Output the (x, y) coordinate of the center of the cell containing the given text.  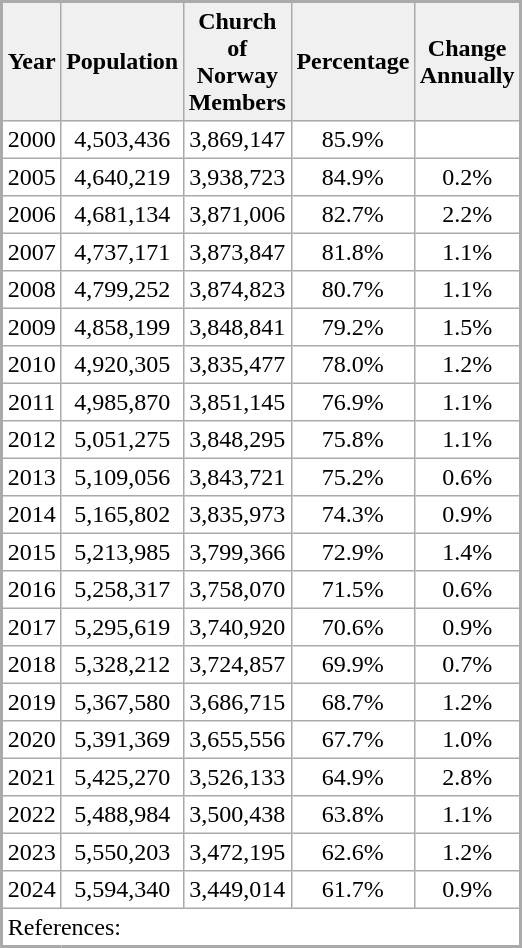
5,109,056 (122, 477)
2009 (32, 327)
2011 (32, 402)
3,874,823 (237, 290)
2020 (32, 740)
Change Annually (468, 62)
3,758,070 (237, 590)
70.6% (352, 627)
68.7% (352, 702)
63.8% (352, 815)
5,165,802 (122, 515)
3,851,145 (237, 402)
2010 (32, 365)
2022 (32, 815)
0.7% (468, 665)
67.7% (352, 740)
3,938,723 (237, 177)
2012 (32, 440)
3,472,195 (237, 852)
2000 (32, 140)
2021 (32, 777)
2.2% (468, 215)
5,328,212 (122, 665)
2016 (32, 590)
4,799,252 (122, 290)
2015 (32, 552)
3,873,847 (237, 252)
Year (32, 62)
1.4% (468, 552)
3,843,721 (237, 477)
2006 (32, 215)
3,848,841 (237, 327)
3,835,973 (237, 515)
2.8% (468, 777)
3,526,133 (237, 777)
References: (262, 927)
3,655,556 (237, 740)
4,503,436 (122, 140)
Church of Norway Members (237, 62)
5,391,369 (122, 740)
2024 (32, 890)
5,051,275 (122, 440)
71.5% (352, 590)
3,724,857 (237, 665)
61.7% (352, 890)
5,550,203 (122, 852)
Population (122, 62)
85.9% (352, 140)
1.0% (468, 740)
4,920,305 (122, 365)
69.9% (352, 665)
2008 (32, 290)
1.5% (468, 327)
4,640,219 (122, 177)
81.8% (352, 252)
78.0% (352, 365)
4,681,134 (122, 215)
3,871,006 (237, 215)
84.9% (352, 177)
4,737,171 (122, 252)
2019 (32, 702)
76.9% (352, 402)
4,858,199 (122, 327)
2013 (32, 477)
5,258,317 (122, 590)
5,488,984 (122, 815)
5,213,985 (122, 552)
4,985,870 (122, 402)
80.7% (352, 290)
2018 (32, 665)
3,686,715 (237, 702)
2017 (32, 627)
2023 (32, 852)
2014 (32, 515)
5,295,619 (122, 627)
5,425,270 (122, 777)
72.9% (352, 552)
5,594,340 (122, 890)
64.9% (352, 777)
82.7% (352, 215)
79.2% (352, 327)
62.6% (352, 852)
74.3% (352, 515)
3,449,014 (237, 890)
3,869,147 (237, 140)
2005 (32, 177)
75.2% (352, 477)
3,799,366 (237, 552)
3,848,295 (237, 440)
0.2% (468, 177)
5,367,580 (122, 702)
3,500,438 (237, 815)
3,740,920 (237, 627)
75.8% (352, 440)
2007 (32, 252)
3,835,477 (237, 365)
Percentage (352, 62)
